Identify which cell holds the provided text, then report its (X, Y) central coordinate. 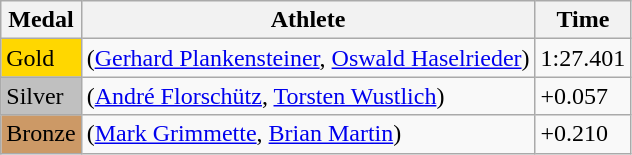
Bronze (41, 134)
Medal (41, 20)
(André Florschütz, Torsten Wustlich) (308, 96)
Time (583, 20)
1:27.401 (583, 58)
+0.057 (583, 96)
+0.210 (583, 134)
Gold (41, 58)
(Gerhard Plankensteiner, Oswald Haselrieder) (308, 58)
Silver (41, 96)
(Mark Grimmette, Brian Martin) (308, 134)
Athlete (308, 20)
